Identify which cell holds the provided text, then report its [x, y] central coordinate. 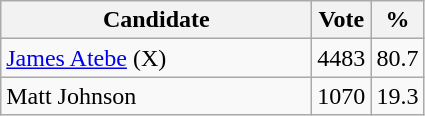
1070 [342, 96]
Matt Johnson [156, 96]
James Atebe (X) [156, 58]
19.3 [398, 96]
Vote [342, 20]
% [398, 20]
80.7 [398, 58]
4483 [342, 58]
Candidate [156, 20]
